Find where the given text appears and provide that cell's center as [x, y] coordinate. 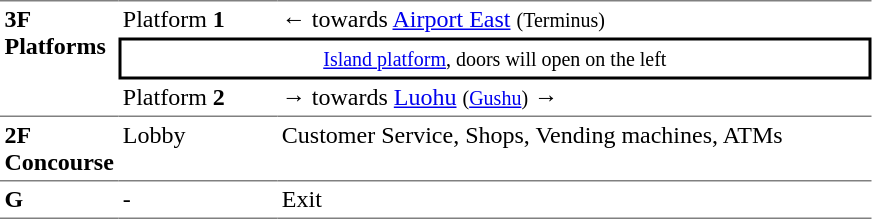
2FConcourse [59, 149]
→ towards Luohu (Gushu) → [574, 98]
Platform 1 [198, 19]
Customer Service, Shops, Vending machines, ATMs [574, 149]
Lobby [198, 149]
3FPlatforms [59, 58]
Island platform, doors will open on the left [494, 59]
← towards Airport East (Terminus) [574, 19]
Platform 2 [198, 98]
